Capture the cell that displays the provided text and extract its (X, Y) central coordinate. 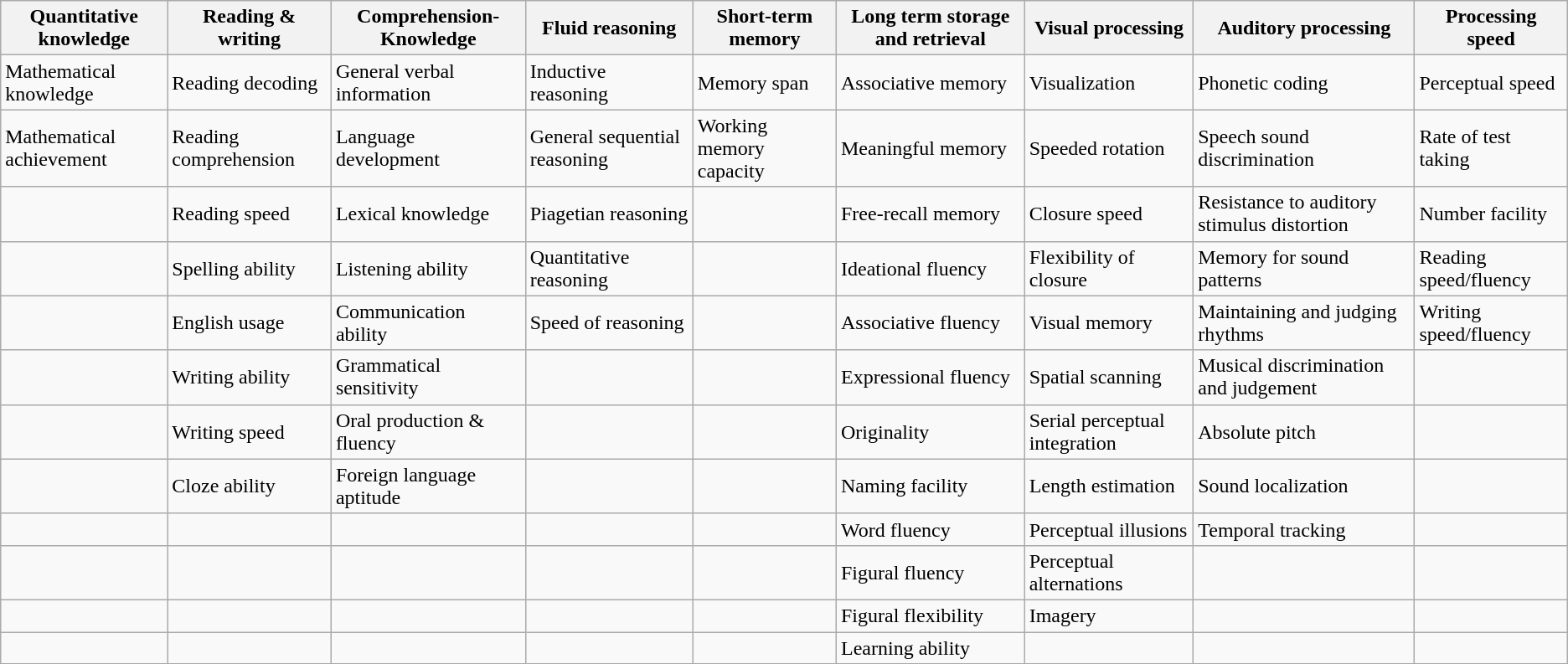
Short-term memory (764, 28)
Processing speed (1491, 28)
Memory span (764, 82)
Absolute pitch (1304, 432)
Word fluency (930, 529)
Quantitative knowledge (84, 28)
Auditory processing (1304, 28)
Meaningful memory (930, 148)
Grammatical sensitivity (428, 377)
Mathematical achievement (84, 148)
Free-recall memory (930, 214)
Spatial scanning (1109, 377)
Flexibility of closure (1109, 268)
Sound localization (1304, 486)
Reading comprehension (250, 148)
Length estimation (1109, 486)
Working memory capacity (764, 148)
Language development (428, 148)
Associative memory (930, 82)
Cloze ability (250, 486)
Expressional fluency (930, 377)
Naming facility (930, 486)
Oral production & fluency (428, 432)
Fluid reasoning (609, 28)
Piagetian reasoning (609, 214)
Listening ability (428, 268)
Ideational fluency (930, 268)
Resistance to auditory stimulus distortion (1304, 214)
Reading speed (250, 214)
Perceptual alternations (1109, 573)
Writing ability (250, 377)
Associative fluency (930, 323)
Spelling ability (250, 268)
Foreign language aptitude (428, 486)
Reading decoding (250, 82)
Reading & writing (250, 28)
English usage (250, 323)
Maintaining and judging rhythms (1304, 323)
Rate of test taking (1491, 148)
Temporal tracking (1304, 529)
Perceptual speed (1491, 82)
Reading speed/fluency (1491, 268)
Number facility (1491, 214)
Writing speed/fluency (1491, 323)
Closure speed (1109, 214)
Speed of reasoning (609, 323)
Speeded rotation (1109, 148)
Visual processing (1109, 28)
Originality (930, 432)
Comprehension-Knowledge (428, 28)
Memory for sound patterns (1304, 268)
Imagery (1109, 615)
Speech sound discrimination (1304, 148)
Learning ability (930, 647)
Quantitative reasoning (609, 268)
Visual memory (1109, 323)
Phonetic coding (1304, 82)
Musical discrimination and judgement (1304, 377)
Writing speed (250, 432)
Figural fluency (930, 573)
Figural flexibility (930, 615)
General verbal information (428, 82)
Lexical knowledge (428, 214)
Serial perceptual integration (1109, 432)
Mathematical knowledge (84, 82)
Communication ability (428, 323)
Long term storage and retrieval (930, 28)
Inductive reasoning (609, 82)
Visualization (1109, 82)
Perceptual illusions (1109, 529)
General sequential reasoning (609, 148)
